Return the (X, Y) coordinate for the center point of the cell that contains the specified text.  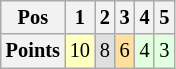
10 (80, 51)
5 (164, 17)
8 (105, 51)
6 (125, 51)
Points (33, 51)
Pos (33, 17)
2 (105, 17)
1 (80, 17)
